Identify which cell holds the provided text, then report its [x, y] central coordinate. 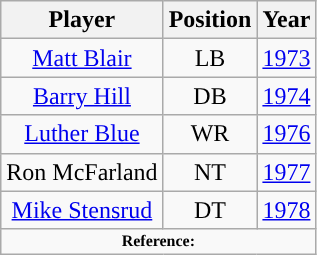
WR [210, 134]
DT [210, 210]
Matt Blair [82, 58]
Player [82, 20]
Mike Stensrud [82, 210]
NT [210, 172]
1973 [286, 58]
1976 [286, 134]
Position [210, 20]
Ron McFarland [82, 172]
1978 [286, 210]
1974 [286, 96]
Luther Blue [82, 134]
Barry Hill [82, 96]
1977 [286, 172]
LB [210, 58]
Reference: [158, 241]
Year [286, 20]
DB [210, 96]
